Capture the cell that displays the provided text and extract its [x, y] central coordinate. 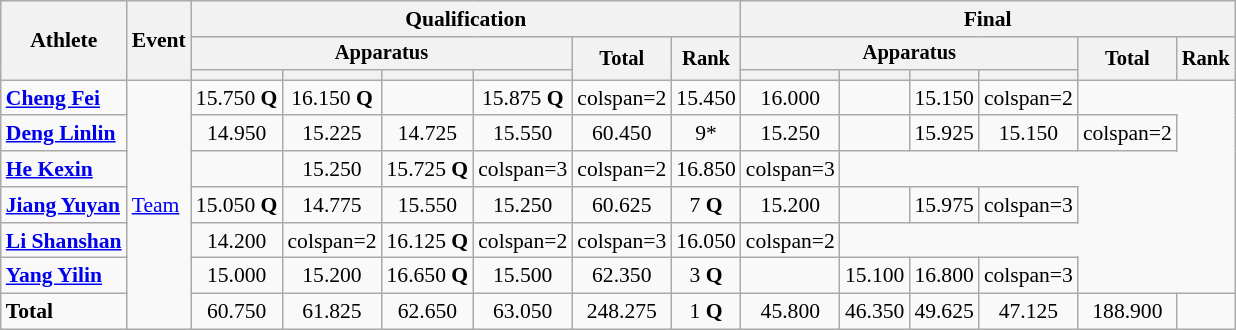
15.875 Q [522, 98]
15.975 [944, 205]
60.450 [622, 134]
16.800 [944, 276]
Event [159, 40]
7 Q [706, 205]
47.125 [1028, 312]
Final [988, 19]
14.725 [428, 134]
He Kexin [64, 169]
15.225 [332, 134]
15.100 [874, 276]
15.750 Q [237, 98]
Yang Yilin [64, 276]
Li Shanshan [64, 241]
46.350 [874, 312]
9* [706, 134]
16.650 Q [428, 276]
14.775 [332, 205]
1 Q [706, 312]
16.150 Q [332, 98]
16.125 Q [428, 241]
62.650 [428, 312]
49.625 [944, 312]
Athlete [64, 40]
16.850 [706, 169]
Cheng Fei [64, 98]
61.825 [332, 312]
45.800 [790, 312]
62.350 [622, 276]
Team [159, 204]
Qualification [466, 19]
15.500 [522, 276]
15.000 [237, 276]
63.050 [522, 312]
248.275 [622, 312]
60.750 [237, 312]
16.000 [790, 98]
Deng Linlin [64, 134]
60.625 [622, 205]
15.925 [944, 134]
14.950 [237, 134]
15.050 Q [237, 205]
14.200 [237, 241]
3 Q [706, 276]
16.050 [706, 241]
Jiang Yuyan [64, 205]
188.900 [1128, 312]
15.725 Q [428, 169]
15.450 [706, 98]
